From the cell containing the given text, extract its center point as (x, y) coordinate. 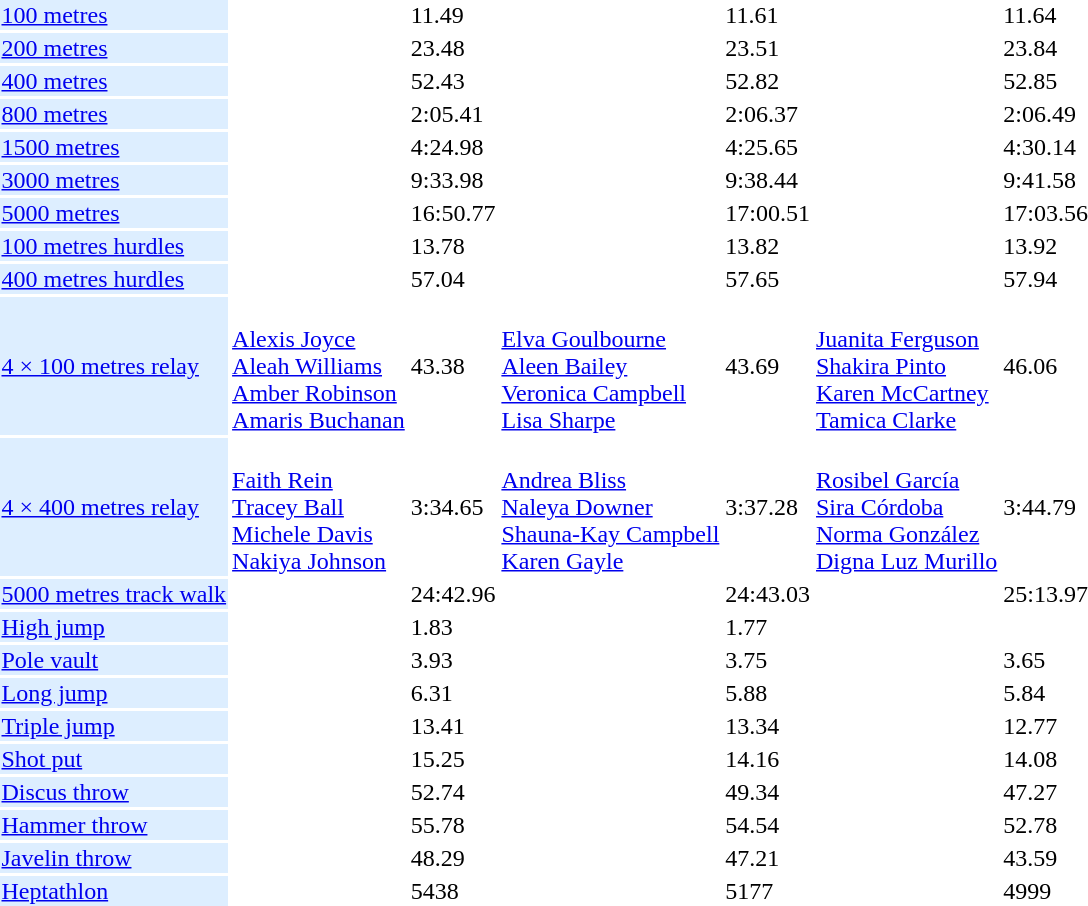
100 metres (114, 15)
23.48 (453, 48)
6.31 (453, 693)
3:37.28 (768, 507)
Hammer throw (114, 825)
47.21 (768, 858)
15.25 (453, 759)
1.83 (453, 627)
Elva GoulbourneAleen BaileyVeronica CampbellLisa Sharpe (610, 366)
23.51 (768, 48)
2:06.37 (768, 114)
1500 metres (114, 147)
Javelin throw (114, 858)
13.82 (768, 246)
200 metres (114, 48)
Pole vault (114, 660)
5177 (768, 891)
52.74 (453, 792)
Rosibel GarcíaSira CórdobaNorma GonzálezDigna Luz Murillo (907, 507)
43.69 (768, 366)
57.65 (768, 279)
Shot put (114, 759)
Alexis JoyceAleah WilliamsAmber RobinsonAmaris Buchanan (319, 366)
54.54 (768, 825)
16:50.77 (453, 213)
52.82 (768, 81)
400 metres hurdles (114, 279)
3:34.65 (453, 507)
5000 metres (114, 213)
17:00.51 (768, 213)
24:43.03 (768, 594)
5.88 (768, 693)
9:33.98 (453, 180)
1.77 (768, 627)
55.78 (453, 825)
4:25.65 (768, 147)
Long jump (114, 693)
14.16 (768, 759)
13.41 (453, 726)
13.78 (453, 246)
3.75 (768, 660)
Discus throw (114, 792)
48.29 (453, 858)
400 metres (114, 81)
11.49 (453, 15)
9:38.44 (768, 180)
High jump (114, 627)
13.34 (768, 726)
5000 metres track walk (114, 594)
800 metres (114, 114)
4 × 400 metres relay (114, 507)
100 metres hurdles (114, 246)
2:05.41 (453, 114)
Andrea BlissNaleya DownerShauna-Kay CampbellKaren Gayle (610, 507)
49.34 (768, 792)
4:24.98 (453, 147)
3000 metres (114, 180)
57.04 (453, 279)
4 × 100 metres relay (114, 366)
Juanita FergusonShakira PintoKaren McCartneyTamica Clarke (907, 366)
Heptathlon (114, 891)
Triple jump (114, 726)
11.61 (768, 15)
3.93 (453, 660)
5438 (453, 891)
Faith ReinTracey BallMichele DavisNakiya Johnson (319, 507)
43.38 (453, 366)
24:42.96 (453, 594)
52.43 (453, 81)
